Identify which cell holds the provided text, then report its [X, Y] central coordinate. 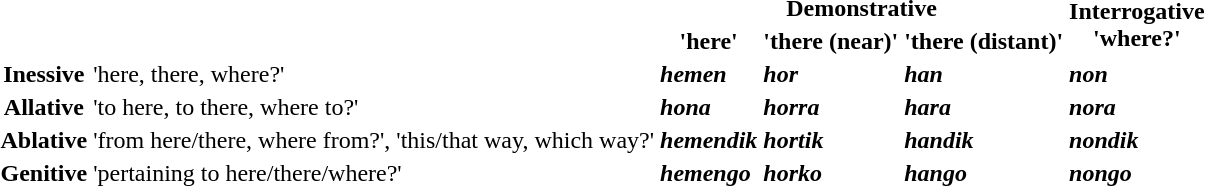
hara [984, 107]
han [984, 74]
'there (near)' [831, 41]
hona [709, 107]
hemendik [709, 140]
hemen [709, 74]
'there (distant)' [984, 41]
'from here/there, where from?', 'this/that way, which way?' [374, 140]
'to here, to there, where to?' [374, 107]
handik [984, 140]
'here' [709, 41]
'here, there, where?' [374, 74]
horra [831, 107]
hor [831, 74]
hortik [831, 140]
